Identify which cell holds the provided text, then report its (x, y) central coordinate. 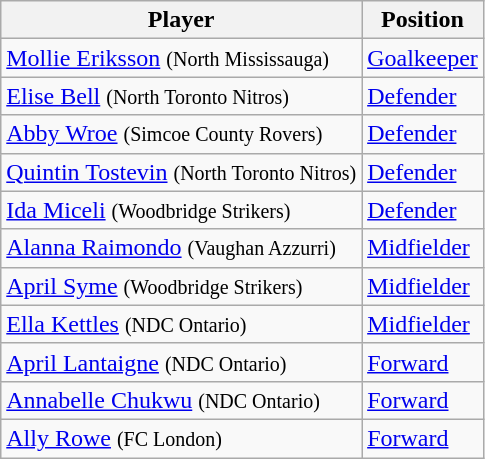
Ella Kettles (NDC Ontario) (182, 324)
Position (423, 20)
Ida Miceli (Woodbridge Strikers) (182, 210)
Annabelle Chukwu (NDC Ontario) (182, 400)
Elise Bell (North Toronto Nitros) (182, 96)
Ally Rowe (FC London) (182, 438)
April Lantaigne (NDC Ontario) (182, 362)
Mollie Eriksson (North Mississauga) (182, 58)
Player (182, 20)
Abby Wroe (Simcoe County Rovers) (182, 134)
Alanna Raimondo (Vaughan Azzurri) (182, 248)
Goalkeeper (423, 58)
Quintin Tostevin (North Toronto Nitros) (182, 172)
April Syme (Woodbridge Strikers) (182, 286)
